Provide the (x, y) coordinate of the cell's center where the given text is located.  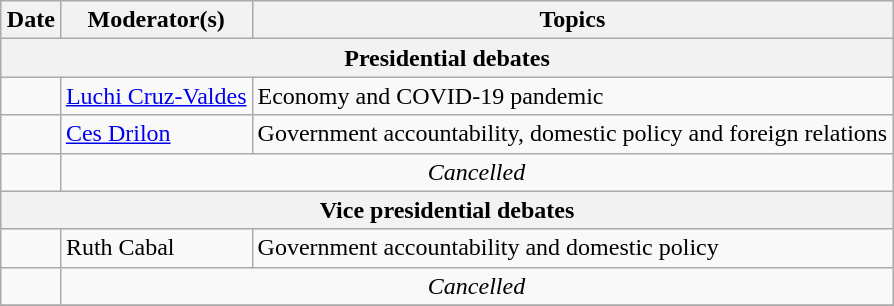
Presidential debates (446, 58)
Government accountability and domestic policy (572, 248)
Moderator(s) (156, 20)
Ruth Cabal (156, 248)
Date (30, 20)
Government accountability, domestic policy and foreign relations (572, 134)
Luchi Cruz-Valdes (156, 96)
Topics (572, 20)
Ces Drilon (156, 134)
Vice presidential debates (446, 210)
Economy and COVID-19 pandemic (572, 96)
